Pinpoint the cell where the given text exists, returning its (X, Y) midpoint coordinate. 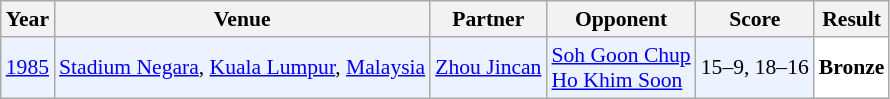
Opponent (620, 19)
Year (28, 19)
Partner (488, 19)
1985 (28, 68)
Score (755, 19)
Result (852, 19)
Bronze (852, 68)
Stadium Negara, Kuala Lumpur, Malaysia (242, 68)
15–9, 18–16 (755, 68)
Soh Goon Chup Ho Khim Soon (620, 68)
Zhou Jincan (488, 68)
Venue (242, 19)
